Identify which cell holds the provided text, then report its (x, y) central coordinate. 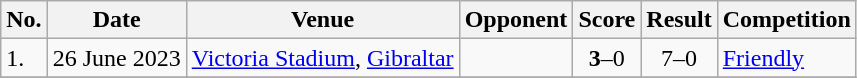
3–0 (607, 58)
Competition (786, 20)
Result (679, 20)
Victoria Stadium, Gibraltar (322, 58)
7–0 (679, 58)
26 June 2023 (116, 58)
Date (116, 20)
Friendly (786, 58)
Score (607, 20)
Venue (322, 20)
No. (24, 20)
Opponent (516, 20)
1. (24, 58)
